Provide the (X, Y) coordinate of the cell's center where the given text is located.  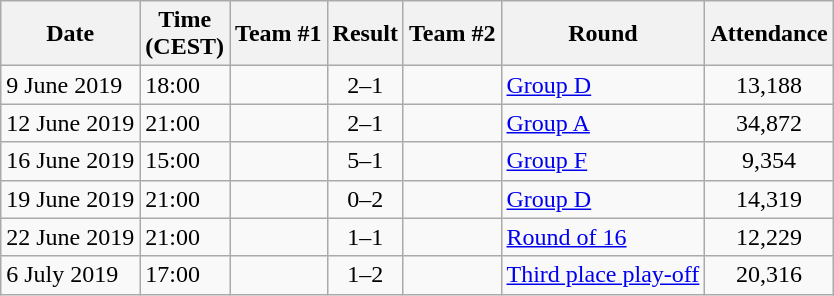
Team #1 (279, 34)
9 June 2019 (70, 85)
12 June 2019 (70, 123)
Round (603, 34)
Round of 16 (603, 237)
5–1 (365, 161)
17:00 (185, 275)
Group F (603, 161)
16 June 2019 (70, 161)
19 June 2019 (70, 199)
1–2 (365, 275)
12,229 (769, 237)
22 June 2019 (70, 237)
Attendance (769, 34)
0–2 (365, 199)
14,319 (769, 199)
Group A (603, 123)
Time(CEST) (185, 34)
15:00 (185, 161)
20,316 (769, 275)
34,872 (769, 123)
13,188 (769, 85)
9,354 (769, 161)
Team #2 (452, 34)
Date (70, 34)
Third place play-off (603, 275)
6 July 2019 (70, 275)
18:00 (185, 85)
1–1 (365, 237)
Result (365, 34)
